Return [x, y] of the center of cell containing provided text 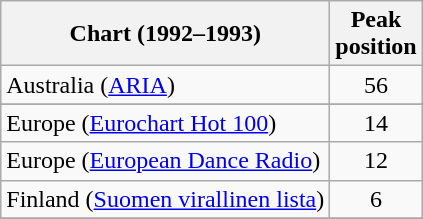
Chart (1992–1993) [166, 34]
56 [376, 85]
Australia (ARIA) [166, 85]
12 [376, 161]
Europe (Eurochart Hot 100) [166, 123]
Peakposition [376, 34]
6 [376, 199]
Europe (European Dance Radio) [166, 161]
14 [376, 123]
Finland (Suomen virallinen lista) [166, 199]
